Search for the cell housing the specified text and yield its [X, Y] center coordinate. 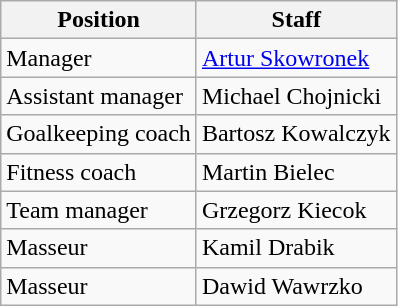
Michael Chojnicki [296, 96]
Team manager [99, 210]
Bartosz Kowalczyk [296, 134]
Staff [296, 20]
Fitness coach [99, 172]
Artur Skowronek [296, 58]
Assistant manager [99, 96]
Goalkeeping coach [99, 134]
Kamil Drabik [296, 248]
Grzegorz Kiecok [296, 210]
Manager [99, 58]
Position [99, 20]
Martin Bielec [296, 172]
Dawid Wawrzko [296, 286]
